Return [x, y] of the center of cell containing provided text 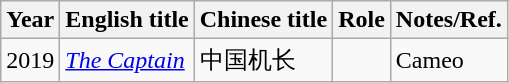
Cameo [448, 60]
Role [362, 20]
中国机长 [263, 60]
English title [127, 20]
The Captain [127, 60]
2019 [30, 60]
Chinese title [263, 20]
Notes/Ref. [448, 20]
Year [30, 20]
